Extract the [x, y] coordinate from the center of the cell holding the provided text.  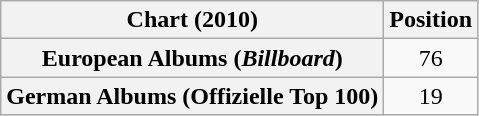
Position [431, 20]
76 [431, 58]
Chart (2010) [192, 20]
19 [431, 96]
European Albums (Billboard) [192, 58]
German Albums (Offizielle Top 100) [192, 96]
